Extract the [X, Y] coordinate from the center of the cell holding the provided text.  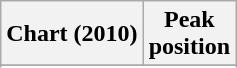
Peakposition [189, 34]
Chart (2010) [72, 34]
